Search for the cell housing the specified text and yield its [x, y] center coordinate. 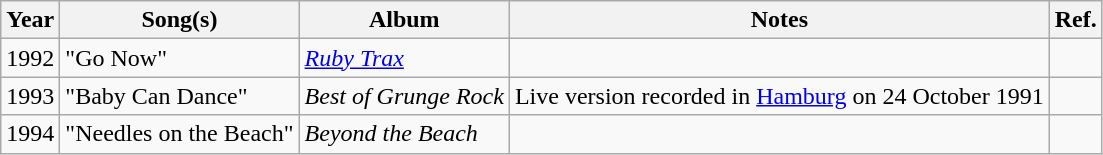
Beyond the Beach [404, 134]
"Needles on the Beach" [180, 134]
Notes [779, 20]
Album [404, 20]
Ref. [1076, 20]
"Go Now" [180, 58]
Ruby Trax [404, 58]
Song(s) [180, 20]
1994 [30, 134]
1993 [30, 96]
Live version recorded in Hamburg on 24 October 1991 [779, 96]
Best of Grunge Rock [404, 96]
Year [30, 20]
"Baby Can Dance" [180, 96]
1992 [30, 58]
